Detect which cell encompasses the target text, then output its (X, Y) center coordinate. 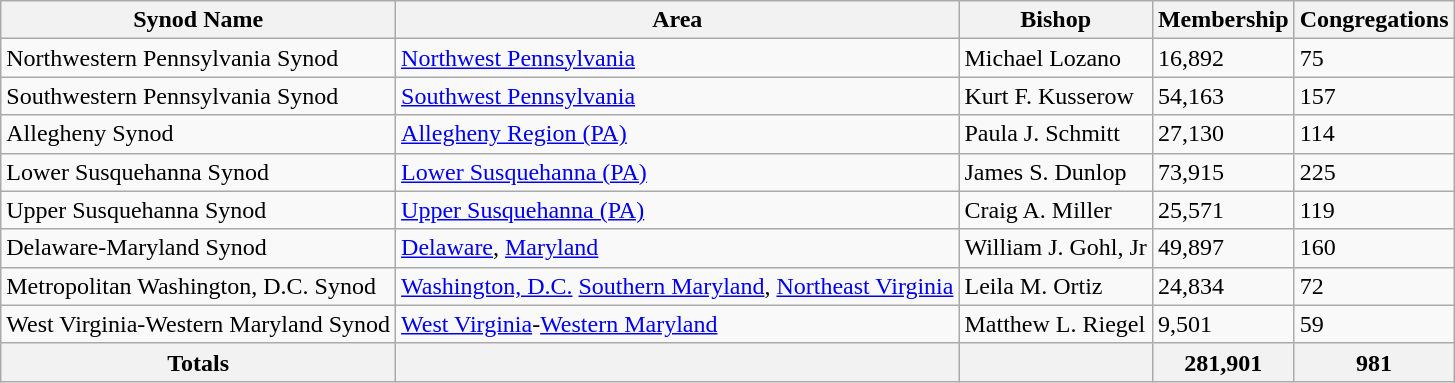
West Virginia-Western Maryland (678, 324)
Delaware-Maryland Synod (198, 248)
Membership (1223, 20)
25,571 (1223, 210)
119 (1374, 210)
Upper Susquehanna (PA) (678, 210)
Matthew L. Riegel (1056, 324)
Bishop (1056, 20)
27,130 (1223, 134)
Leila M. Ortiz (1056, 286)
Northwestern Pennsylvania Synod (198, 58)
Area (678, 20)
Synod Name (198, 20)
Lower Susquehanna (PA) (678, 172)
75 (1374, 58)
West Virginia-Western Maryland Synod (198, 324)
Delaware, Maryland (678, 248)
72 (1374, 286)
Southwest Pennsylvania (678, 96)
Metropolitan Washington, D.C. Synod (198, 286)
73,915 (1223, 172)
9,501 (1223, 324)
William J. Gohl, Jr (1056, 248)
Michael Lozano (1056, 58)
Totals (198, 362)
Southwestern Pennsylvania Synod (198, 96)
Allegheny Region (PA) (678, 134)
Upper Susquehanna Synod (198, 210)
59 (1374, 324)
49,897 (1223, 248)
Congregations (1374, 20)
54,163 (1223, 96)
Craig A. Miller (1056, 210)
Allegheny Synod (198, 134)
160 (1374, 248)
16,892 (1223, 58)
225 (1374, 172)
281,901 (1223, 362)
114 (1374, 134)
James S. Dunlop (1056, 172)
Washington, D.C. Southern Maryland, Northeast Virginia (678, 286)
Lower Susquehanna Synod (198, 172)
Northwest Pennsylvania (678, 58)
Kurt F. Kusserow (1056, 96)
157 (1374, 96)
981 (1374, 362)
Paula J. Schmitt (1056, 134)
24,834 (1223, 286)
